Scan for the cell matching the given text and deliver its (x, y) coordinate at center. 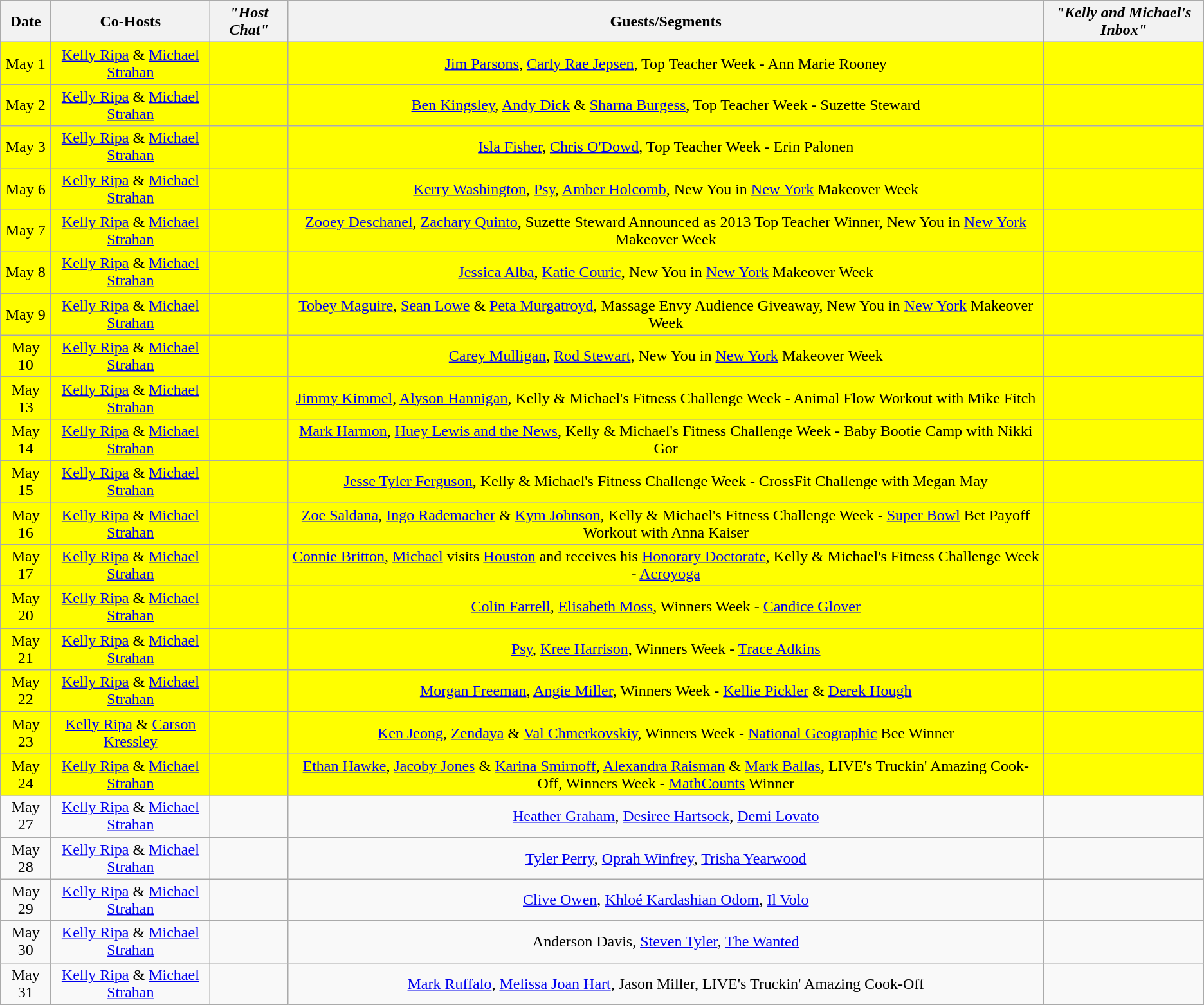
May 20 (26, 607)
May 10 (26, 356)
Date (26, 22)
Morgan Freeman, Angie Miller, Winners Week - Kellie Pickler & Derek Hough (665, 691)
Co-Hosts (131, 22)
"Host Chat" (250, 22)
Kerry Washington, Psy, Amber Holcomb, New You in New York Makeover Week (665, 189)
Jim Parsons, Carly Rae Jepsen, Top Teacher Week - Ann Marie Rooney (665, 63)
Ben Kingsley, Andy Dick & Sharna Burgess, Top Teacher Week - Suzette Steward (665, 105)
May 28 (26, 858)
Zooey Deschanel, Zachary Quinto, Suzette Steward Announced as 2013 Top Teacher Winner, New You in New York Makeover Week (665, 230)
May 14 (26, 440)
"Kelly and Michael's Inbox" (1124, 22)
Jessica Alba, Katie Couric, New You in New York Makeover Week (665, 273)
May 22 (26, 691)
Mark Harmon, Huey Lewis and the News, Kelly & Michael's Fitness Challenge Week - Baby Bootie Camp with Nikki Gor (665, 440)
Isla Fisher, Chris O'Dowd, Top Teacher Week - Erin Palonen (665, 147)
May 2 (26, 105)
May 30 (26, 941)
May 23 (26, 733)
May 7 (26, 230)
Guests/Segments (665, 22)
Jesse Tyler Ferguson, Kelly & Michael's Fitness Challenge Week - CrossFit Challenge with Megan May (665, 481)
May 16 (26, 523)
Colin Farrell, Elisabeth Moss, Winners Week - Candice Glover (665, 607)
Mark Ruffalo, Melissa Joan Hart, Jason Miller, LIVE's Truckin' Amazing Cook-Off (665, 984)
May 1 (26, 63)
Psy, Kree Harrison, Winners Week - Trace Adkins (665, 649)
May 8 (26, 273)
Ethan Hawke, Jacoby Jones & Karina Smirnoff, Alexandra Raisman & Mark Ballas, LIVE's Truckin' Amazing Cook-Off, Winners Week - MathCounts Winner (665, 774)
Tyler Perry, Oprah Winfrey, Trisha Yearwood (665, 858)
May 9 (26, 314)
Connie Britton, Michael visits Houston and receives his Honorary Doctorate, Kelly & Michael's Fitness Challenge Week - Acroyoga (665, 566)
May 29 (26, 900)
May 21 (26, 649)
Heather Graham, Desiree Hartsock, Demi Lovato (665, 817)
May 3 (26, 147)
May 17 (26, 566)
May 31 (26, 984)
Carey Mulligan, Rod Stewart, New You in New York Makeover Week (665, 356)
Tobey Maguire, Sean Lowe & Peta Murgatroyd, Massage Envy Audience Giveaway, New You in New York Makeover Week (665, 314)
Jimmy Kimmel, Alyson Hannigan, Kelly & Michael's Fitness Challenge Week - Animal Flow Workout with Mike Fitch (665, 397)
May 13 (26, 397)
May 27 (26, 817)
Clive Owen, Khloé Kardashian Odom, Il Volo (665, 900)
Kelly Ripa & Carson Kressley (131, 733)
Anderson Davis, Steven Tyler, The Wanted (665, 941)
May 24 (26, 774)
Zoe Saldana, Ingo Rademacher & Kym Johnson, Kelly & Michael's Fitness Challenge Week - Super Bowl Bet Payoff Workout with Anna Kaiser (665, 523)
May 15 (26, 481)
May 6 (26, 189)
Ken Jeong, Zendaya & Val Chmerkovskiy, Winners Week - National Geographic Bee Winner (665, 733)
